Detect which cell encompasses the target text, then output its (X, Y) center coordinate. 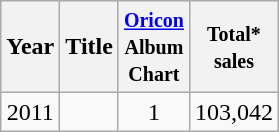
103,042 (234, 112)
1 (154, 112)
2011 (30, 112)
Year (30, 47)
OriconAlbumChart (154, 47)
Total*sales (234, 47)
Title (90, 47)
